Pinpoint the cell where the given text exists, returning its (X, Y) midpoint coordinate. 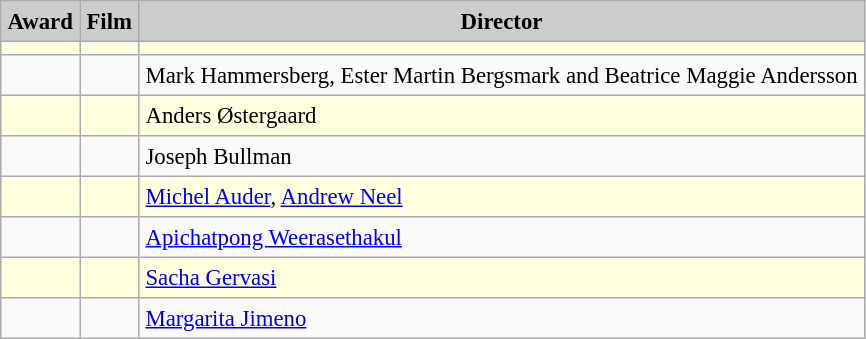
Director (502, 21)
Anders Østergaard (502, 115)
Mark Hammersberg, Ester Martin Bergsmark and Beatrice Maggie Andersson (502, 75)
Sacha Gervasi (502, 277)
Margarita Jimeno (502, 318)
Michel Auder, Andrew Neel (502, 196)
Joseph Bullman (502, 156)
Film (110, 21)
Award (40, 21)
Apichatpong Weerasethakul (502, 237)
